Return [X, Y] of the center of cell containing provided text 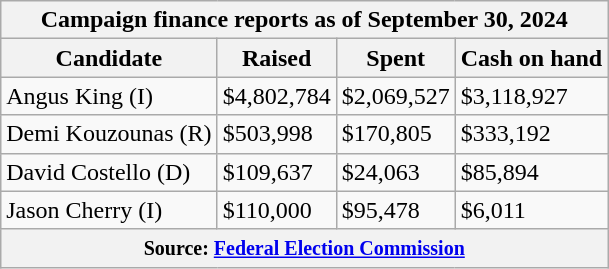
$333,192 [531, 134]
$170,805 [396, 134]
$24,063 [396, 172]
Spent [396, 58]
Source: Federal Election Commission [304, 248]
David Costello (D) [109, 172]
$2,069,527 [396, 96]
Jason Cherry (I) [109, 210]
$110,000 [276, 210]
$4,802,784 [276, 96]
Raised [276, 58]
$6,011 [531, 210]
Campaign finance reports as of September 30, 2024 [304, 20]
$503,998 [276, 134]
$109,637 [276, 172]
$95,478 [396, 210]
Cash on hand [531, 58]
$85,894 [531, 172]
Angus King (I) [109, 96]
Candidate [109, 58]
$3,118,927 [531, 96]
Demi Kouzounas (R) [109, 134]
